Find where the given text appears and provide that cell's center as (x, y) coordinate. 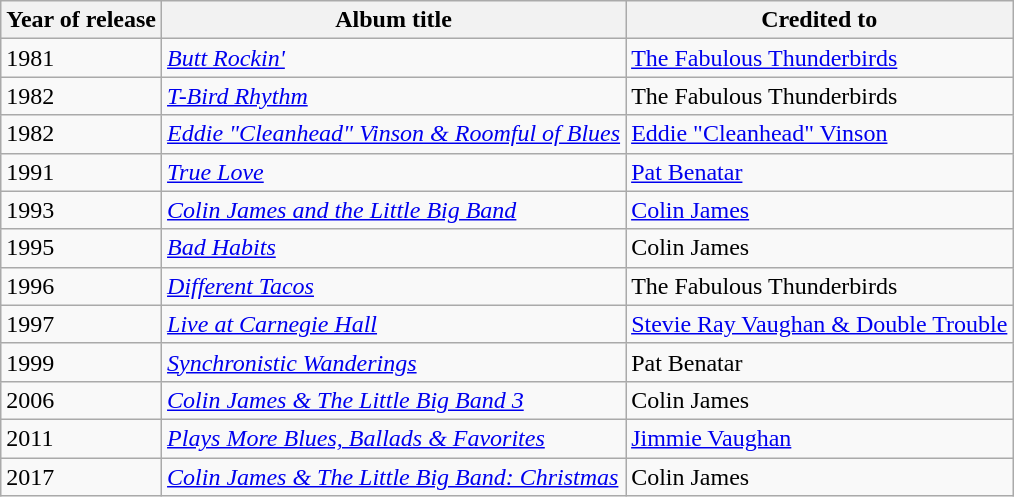
2011 (82, 438)
2017 (82, 477)
Colin James & The Little Big Band 3 (394, 400)
1999 (82, 362)
Eddie "Cleanhead" Vinson & Roomful of Blues (394, 134)
True Love (394, 172)
Album title (394, 20)
1981 (82, 58)
Butt Rockin' (394, 58)
Plays More Blues, Ballads & Favorites (394, 438)
T-Bird Rhythm (394, 96)
1995 (82, 248)
1997 (82, 324)
1996 (82, 286)
Live at Carnegie Hall (394, 324)
Year of release (82, 20)
Colin James and the Little Big Band (394, 210)
Eddie "Cleanhead" Vinson (820, 134)
Synchronistic Wanderings (394, 362)
2006 (82, 400)
Bad Habits (394, 248)
1993 (82, 210)
Credited to (820, 20)
Different Tacos (394, 286)
1991 (82, 172)
Stevie Ray Vaughan & Double Trouble (820, 324)
Colin James & The Little Big Band: Christmas (394, 477)
Jimmie Vaughan (820, 438)
